Detect which cell encompasses the target text, then output its [x, y] center coordinate. 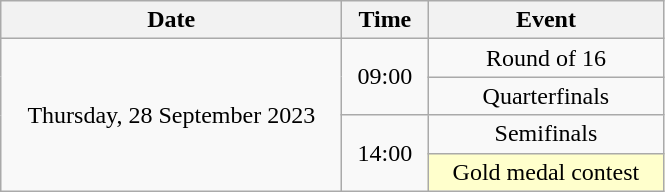
14:00 [385, 153]
Gold medal contest [546, 172]
Semifinals [546, 134]
Time [385, 20]
Date [172, 20]
Thursday, 28 September 2023 [172, 115]
Quarterfinals [546, 96]
09:00 [385, 77]
Event [546, 20]
Round of 16 [546, 58]
